Scan for the cell matching the given text and deliver its (X, Y) coordinate at center. 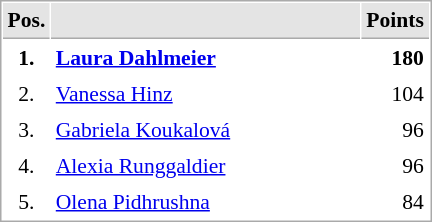
Olena Pidhrushna (206, 201)
Alexia Runggaldier (206, 165)
1. (26, 57)
104 (396, 93)
Gabriela Koukalová (206, 129)
5. (26, 201)
Vanessa Hinz (206, 93)
Pos. (26, 21)
2. (26, 93)
Points (396, 21)
Laura Dahlmeier (206, 57)
4. (26, 165)
84 (396, 201)
180 (396, 57)
3. (26, 129)
